Determine the [x, y] coordinate at the center of the cell enclosing the given text.  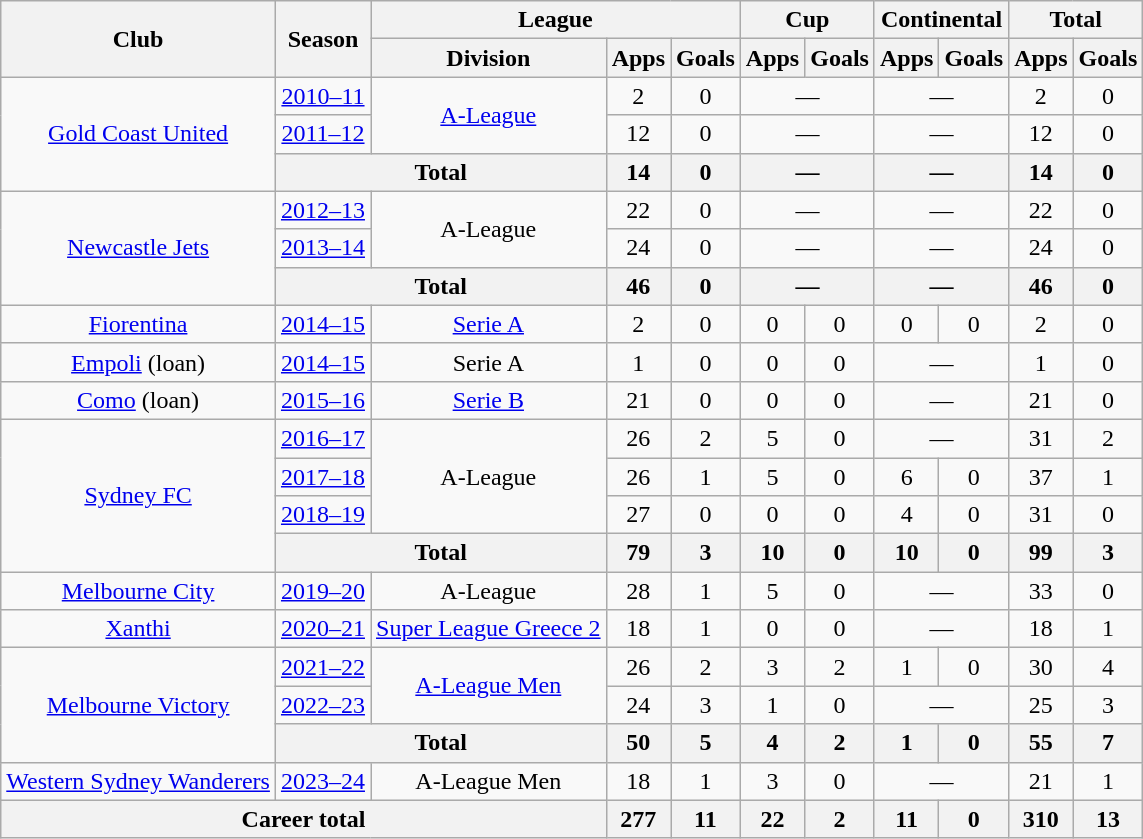
Newcastle Jets [138, 248]
2022–23 [322, 705]
Club [138, 39]
Career total [304, 819]
2019–20 [322, 591]
Como (loan) [138, 400]
30 [1041, 667]
50 [638, 743]
2013–14 [322, 248]
Continental [941, 20]
13 [1108, 819]
2016–17 [322, 438]
55 [1041, 743]
2020–21 [322, 629]
Gold Coast United [138, 134]
Melbourne Victory [138, 705]
99 [1041, 553]
79 [638, 553]
Melbourne City [138, 591]
27 [638, 515]
Season [322, 39]
28 [638, 591]
2018–19 [322, 515]
Sydney FC [138, 495]
2012–13 [322, 210]
Western Sydney Wanderers [138, 781]
Fiorentina [138, 324]
33 [1041, 591]
2021–22 [322, 667]
Serie B [488, 400]
277 [638, 819]
2017–18 [322, 477]
League [555, 20]
25 [1041, 705]
2023–24 [322, 781]
Super League Greece 2 [488, 629]
310 [1041, 819]
37 [1041, 477]
7 [1108, 743]
Cup [807, 20]
Division [488, 58]
6 [906, 477]
Xanthi [138, 629]
2015–16 [322, 400]
2010–11 [322, 96]
Empoli (loan) [138, 362]
2011–12 [322, 134]
